Identify which cell holds the provided text, then report its (x, y) central coordinate. 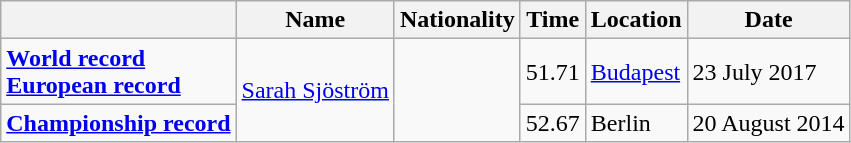
Location (636, 20)
Berlin (636, 123)
Sarah Sjöström (315, 90)
52.67 (552, 123)
Nationality (457, 20)
Time (552, 20)
World recordEuropean record (118, 72)
20 August 2014 (768, 123)
Date (768, 20)
Championship record (118, 123)
Budapest (636, 72)
Name (315, 20)
23 July 2017 (768, 72)
51.71 (552, 72)
